Extract the (x, y) coordinate from the center of the cell holding the provided text.  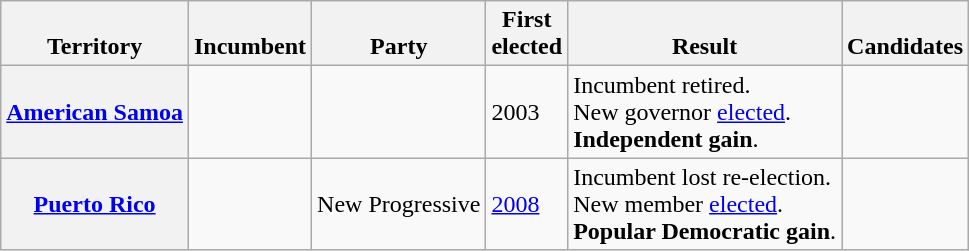
Puerto Rico (95, 204)
New Progressive (399, 204)
Incumbent lost re-election.New member elected.Popular Democratic gain. (705, 204)
American Samoa (95, 112)
Firstelected (527, 34)
Result (705, 34)
Candidates (906, 34)
Incumbent (250, 34)
Incumbent retired.New governor elected.Independent gain. (705, 112)
Territory (95, 34)
2003 (527, 112)
2008 (527, 204)
Party (399, 34)
